Pinpoint the cell where the given text exists, returning its [X, Y] midpoint coordinate. 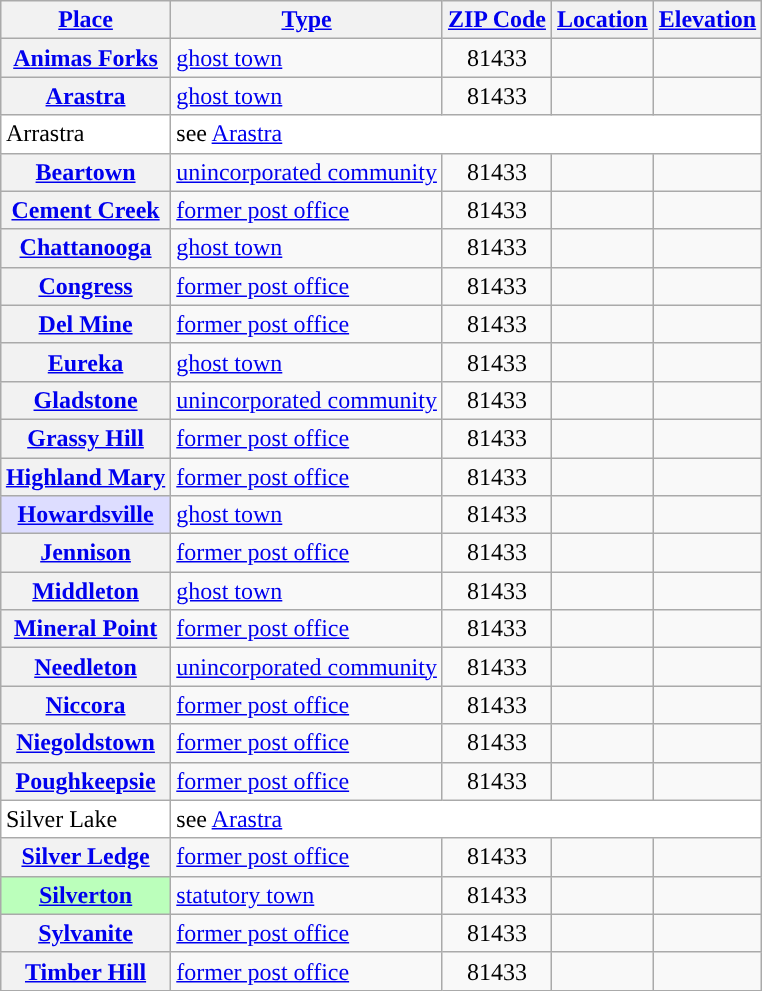
ZIP Code [496, 20]
Chattanooga [85, 248]
Middleton [85, 591]
Elevation [707, 20]
Congress [85, 286]
Howardsville [85, 515]
Gladstone [85, 400]
Silver Lake [85, 819]
Needleton [85, 667]
statutory town [307, 895]
Type [307, 20]
Poughkeepsie [85, 781]
Cement Creek [85, 210]
Arastra [85, 96]
Niegoldstown [85, 743]
Place [85, 20]
Grassy Hill [85, 438]
Niccora [85, 705]
Highland Mary [85, 477]
Silverton [85, 895]
Arrastra [85, 134]
Del Mine [85, 324]
Timber Hill [85, 971]
Location [603, 20]
Animas Forks [85, 58]
Eureka [85, 362]
Silver Ledge [85, 857]
Mineral Point [85, 629]
Beartown [85, 172]
Jennison [85, 553]
Sylvanite [85, 933]
